Locate the cell with the specified text and output its [x, y] center coordinate. 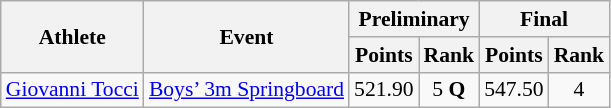
Athlete [72, 36]
Final [544, 19]
Preliminary [414, 19]
Event [246, 36]
Boys’ 3m Springboard [246, 90]
521.90 [384, 90]
4 [580, 90]
547.50 [514, 90]
Giovanni Tocci [72, 90]
5 Q [450, 90]
